From the cell containing the given text, extract its center point as (x, y) coordinate. 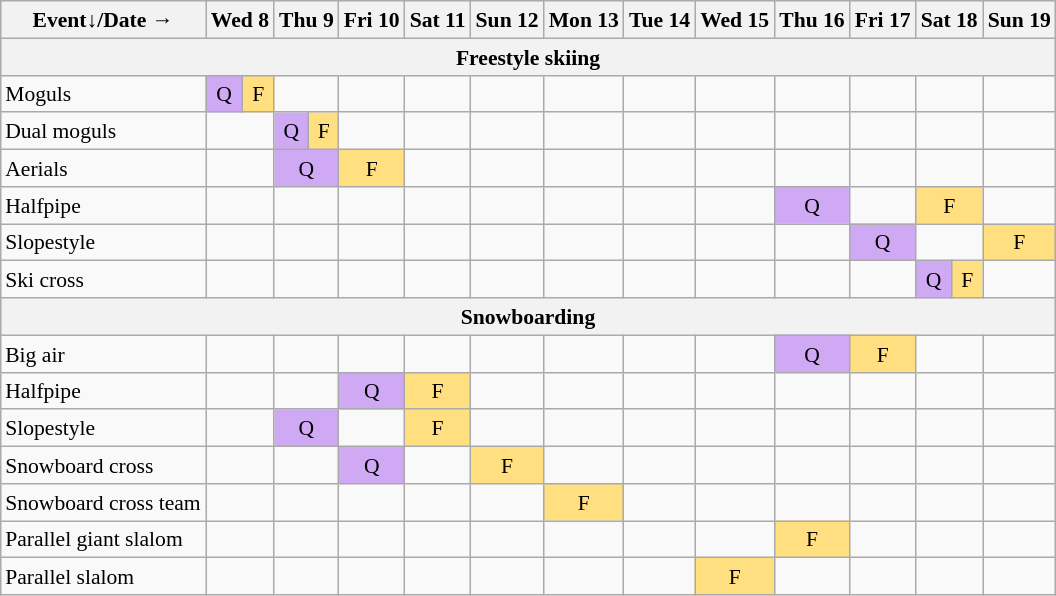
Wed 8 (240, 20)
Freestyle skiing (528, 56)
Mon 13 (584, 20)
Tue 14 (660, 20)
Snowboarding (528, 316)
Snowboard cross team (103, 502)
Snowboard cross (103, 464)
Aerials (103, 168)
Dual moguls (103, 130)
Parallel slalom (103, 576)
Parallel giant slalom (103, 538)
Thu 9 (306, 20)
Wed 15 (734, 20)
Moguls (103, 94)
Event↓/Date → (103, 20)
Fri 17 (883, 20)
Sat 11 (438, 20)
Sat 18 (950, 20)
Fri 10 (372, 20)
Thu 16 (812, 20)
Big air (103, 354)
Sun 19 (1020, 20)
Sun 12 (508, 20)
Ski cross (103, 280)
